Return (x, y) of the center of cell containing provided text 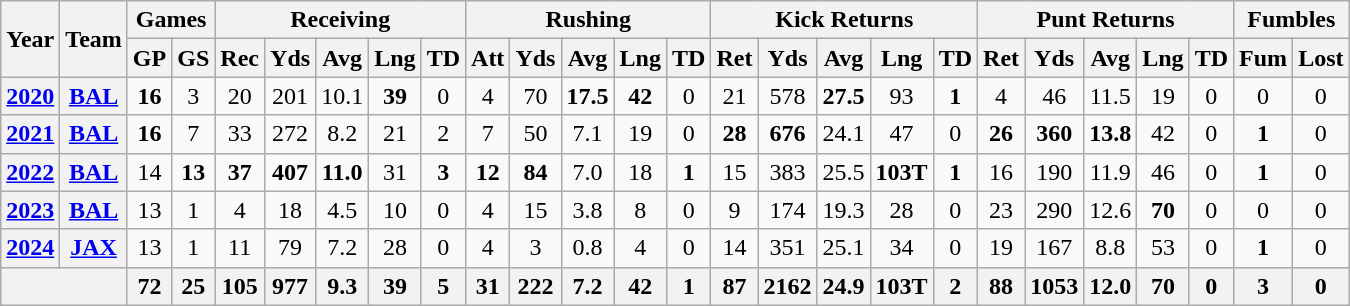
2024 (30, 248)
290 (1054, 210)
17.5 (588, 96)
977 (290, 286)
12.0 (1110, 286)
11.0 (342, 172)
87 (734, 286)
26 (1002, 134)
8 (640, 210)
105 (240, 286)
47 (902, 134)
93 (902, 96)
Rushing (588, 20)
24.9 (844, 286)
GP (149, 58)
0.8 (588, 248)
10 (395, 210)
24.1 (844, 134)
272 (290, 134)
25 (194, 286)
Receiving (340, 20)
2162 (788, 286)
578 (788, 96)
190 (1054, 172)
23 (1002, 210)
7.0 (588, 172)
407 (290, 172)
Team (94, 39)
383 (788, 172)
676 (788, 134)
25.1 (844, 248)
351 (788, 248)
7.1 (588, 134)
3.8 (588, 210)
167 (1054, 248)
222 (536, 286)
Games (170, 20)
10.1 (342, 96)
20 (240, 96)
4.5 (342, 210)
53 (1163, 248)
25.5 (844, 172)
201 (290, 96)
13.8 (1110, 134)
27.5 (844, 96)
Kick Returns (844, 20)
Rec (240, 58)
1053 (1054, 286)
Punt Returns (1106, 20)
JAX (94, 248)
11.9 (1110, 172)
34 (902, 248)
88 (1002, 286)
50 (536, 134)
12.6 (1110, 210)
11 (240, 248)
Fumbles (1292, 20)
GS (194, 58)
2020 (30, 96)
2021 (30, 134)
11.5 (1110, 96)
Att (488, 58)
37 (240, 172)
Fum (1264, 58)
72 (149, 286)
8.8 (1110, 248)
2022 (30, 172)
8.2 (342, 134)
79 (290, 248)
12 (488, 172)
174 (788, 210)
19.3 (844, 210)
9 (734, 210)
Lost (1321, 58)
84 (536, 172)
5 (443, 286)
9.3 (342, 286)
33 (240, 134)
360 (1054, 134)
Year (30, 39)
2023 (30, 210)
